From the cell containing the given text, extract its center point as [x, y] coordinate. 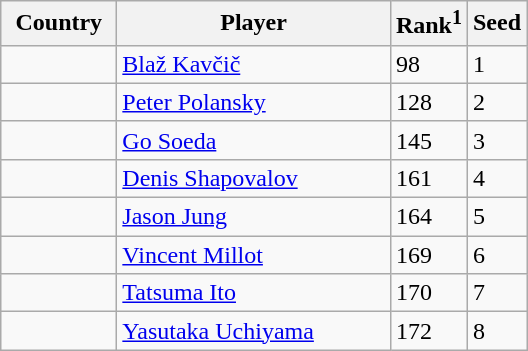
Go Soeda [254, 140]
161 [428, 178]
169 [428, 255]
Denis Shapovalov [254, 178]
Peter Polansky [254, 102]
Tatsuma Ito [254, 293]
4 [496, 178]
128 [428, 102]
Player [254, 24]
145 [428, 140]
Country [59, 24]
164 [428, 217]
Seed [496, 24]
3 [496, 140]
8 [496, 331]
Rank1 [428, 24]
7 [496, 293]
Blaž Kavčič [254, 64]
172 [428, 331]
5 [496, 217]
6 [496, 255]
Jason Jung [254, 217]
98 [428, 64]
Yasutaka Uchiyama [254, 331]
170 [428, 293]
1 [496, 64]
2 [496, 102]
Vincent Millot [254, 255]
